Detect which cell encompasses the target text, then output its [x, y] center coordinate. 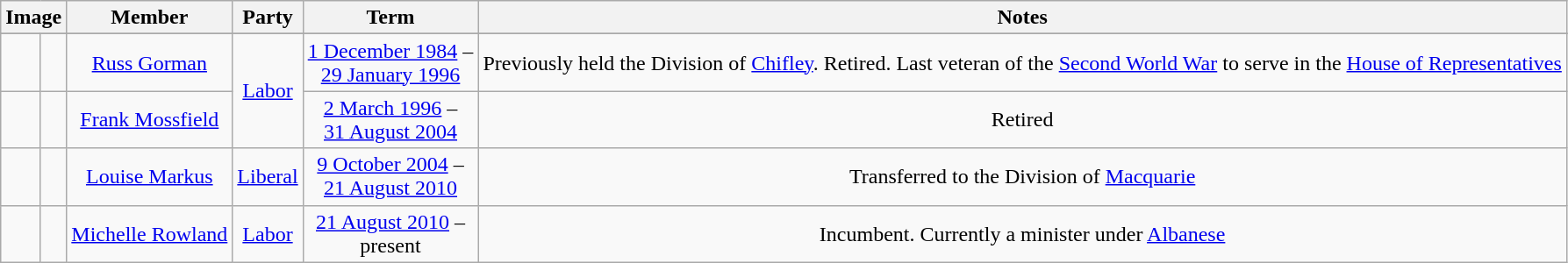
Notes [1022, 18]
Previously held the Division of Chifley. Retired. Last veteran of the Second World War to serve in the House of Representatives [1022, 63]
9 October 2004 –21 August 2010 [390, 177]
Transferred to the Division of Macquarie [1022, 177]
Term [390, 18]
Party [268, 18]
2 March 1996 –31 August 2004 [390, 119]
Incumbent. Currently a minister under Albanese [1022, 233]
21 August 2010 –present [390, 233]
Louise Markus [149, 177]
1 December 1984 –29 January 1996 [390, 63]
Russ Gorman [149, 63]
Image [33, 18]
Michelle Rowland [149, 233]
Liberal [268, 177]
Retired [1022, 119]
Frank Mossfield [149, 119]
Member [149, 18]
